Find where the given text appears and provide that cell's center as (X, Y) coordinate. 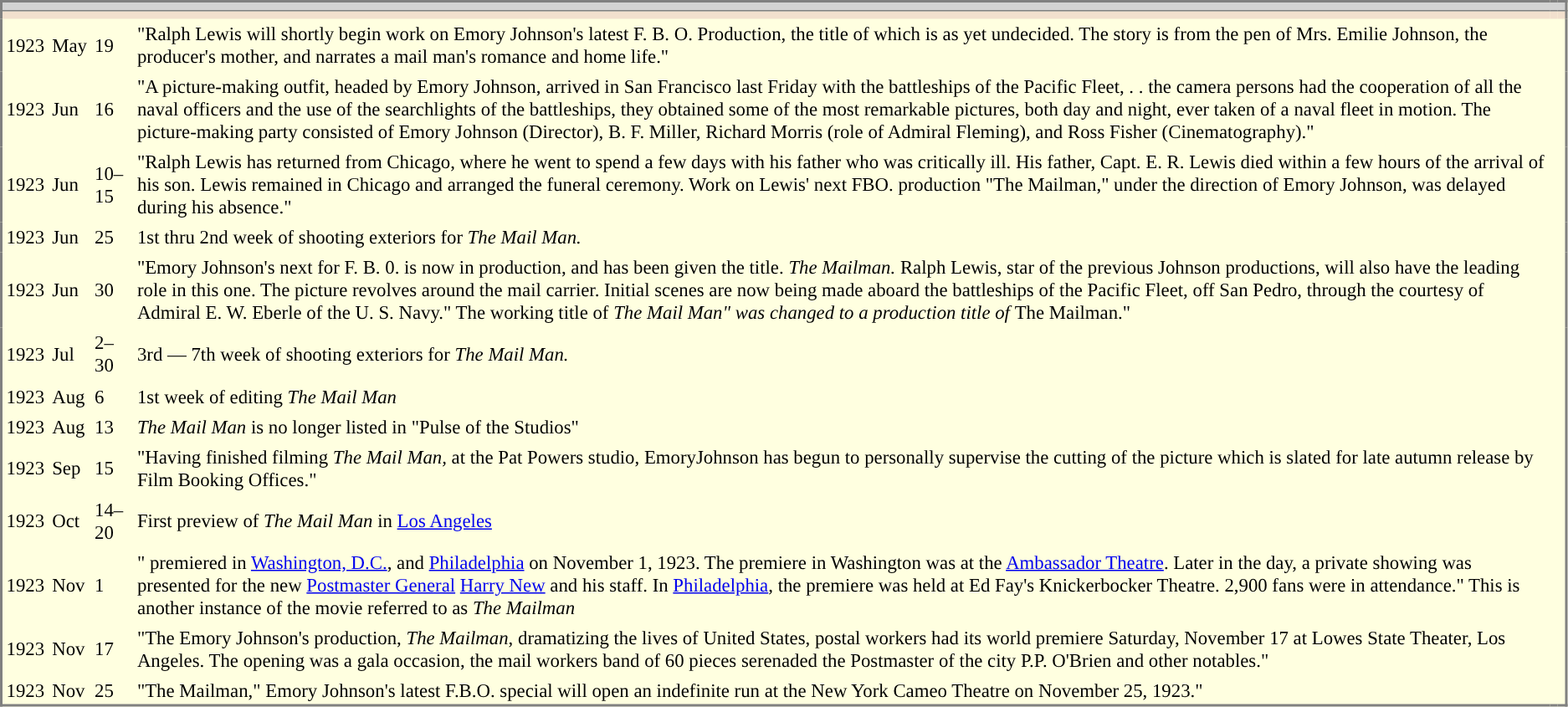
Jul (70, 355)
First preview of The Mail Man in Los Angeles (842, 520)
13 (112, 427)
Oct (70, 520)
17 (112, 649)
15 (112, 469)
The Mail Man is no longer listed in "Pulse of the Studios" (842, 427)
Sep (70, 469)
1 (112, 585)
1st thru 2nd week of shooting exteriors for The Mail Man. (842, 238)
3rd — 7th week of shooting exteriors for The Mail Man. (842, 355)
30 (112, 290)
10–15 (112, 185)
"The Mailman," Emory Johnson's latest F.B.O. special will open an indefinite run at the New York Cameo Theatre on November 25, 1923." (842, 690)
19 (112, 45)
1st week of editing The Mail Man (842, 396)
6 (112, 396)
14–20 (112, 520)
May (70, 45)
16 (112, 110)
2–30 (112, 355)
